Return the (X, Y) coordinate for the center point of the cell that contains the specified text.  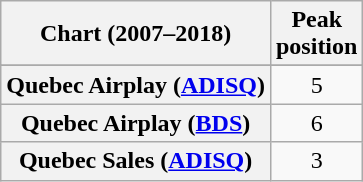
3 (316, 161)
Quebec Airplay (BDS) (136, 123)
5 (316, 85)
Peakposition (316, 34)
Chart (2007–2018) (136, 34)
6 (316, 123)
Quebec Sales (ADISQ) (136, 161)
Quebec Airplay (ADISQ) (136, 85)
